For the text-containing cell, return its midpoint in (X, Y) coordinate format. 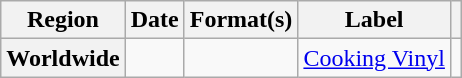
Label (374, 20)
Region (63, 20)
Date (154, 20)
Format(s) (241, 20)
Worldwide (63, 58)
Cooking Vinyl (374, 58)
